Search for the cell housing the specified text and yield its [X, Y] center coordinate. 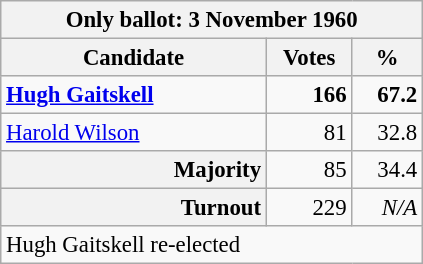
81 [309, 133]
166 [309, 95]
% [388, 58]
Hugh Gaitskell re-elected [212, 245]
Votes [309, 58]
67.2 [388, 95]
Majority [134, 170]
32.8 [388, 133]
Candidate [134, 58]
Only ballot: 3 November 1960 [212, 20]
34.4 [388, 170]
229 [309, 208]
Hugh Gaitskell [134, 95]
Harold Wilson [134, 133]
N/A [388, 208]
85 [309, 170]
Turnout [134, 208]
